For the text-containing cell, return its midpoint in (x, y) coordinate format. 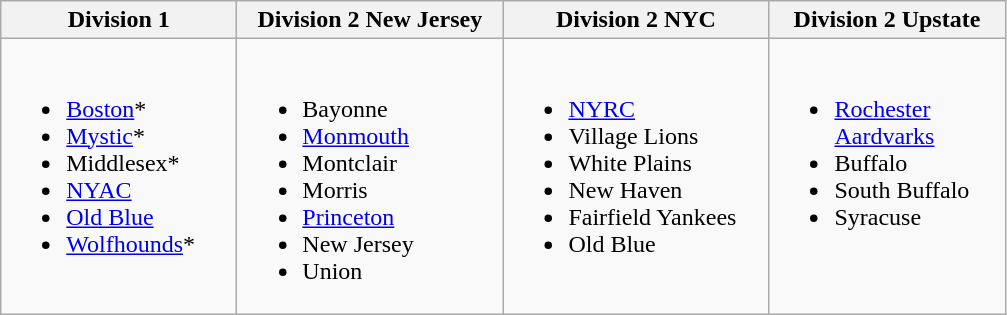
NYRCVillage LionsWhite PlainsNew HavenFairfield YankeesOld Blue (636, 176)
Division 2 New Jersey (370, 20)
Rochester AardvarksBuffaloSouth BuffaloSyracuse (887, 176)
Division 2 Upstate (887, 20)
Division 2 NYC (636, 20)
Division 1 (119, 20)
BayonneMonmouthMontclairMorrisPrincetonNew JerseyUnion (370, 176)
Boston*Mystic*Middlesex*NYACOld BlueWolfhounds* (119, 176)
